Detect which cell encompasses the target text, then output its [x, y] center coordinate. 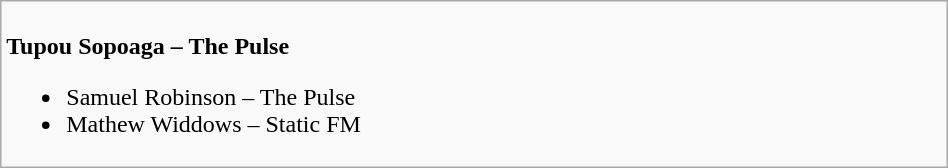
Tupou Sopoaga – The PulseSamuel Robinson – The PulseMathew Widdows – Static FM [474, 84]
